Detect which cell encompasses the target text, then output its (x, y) center coordinate. 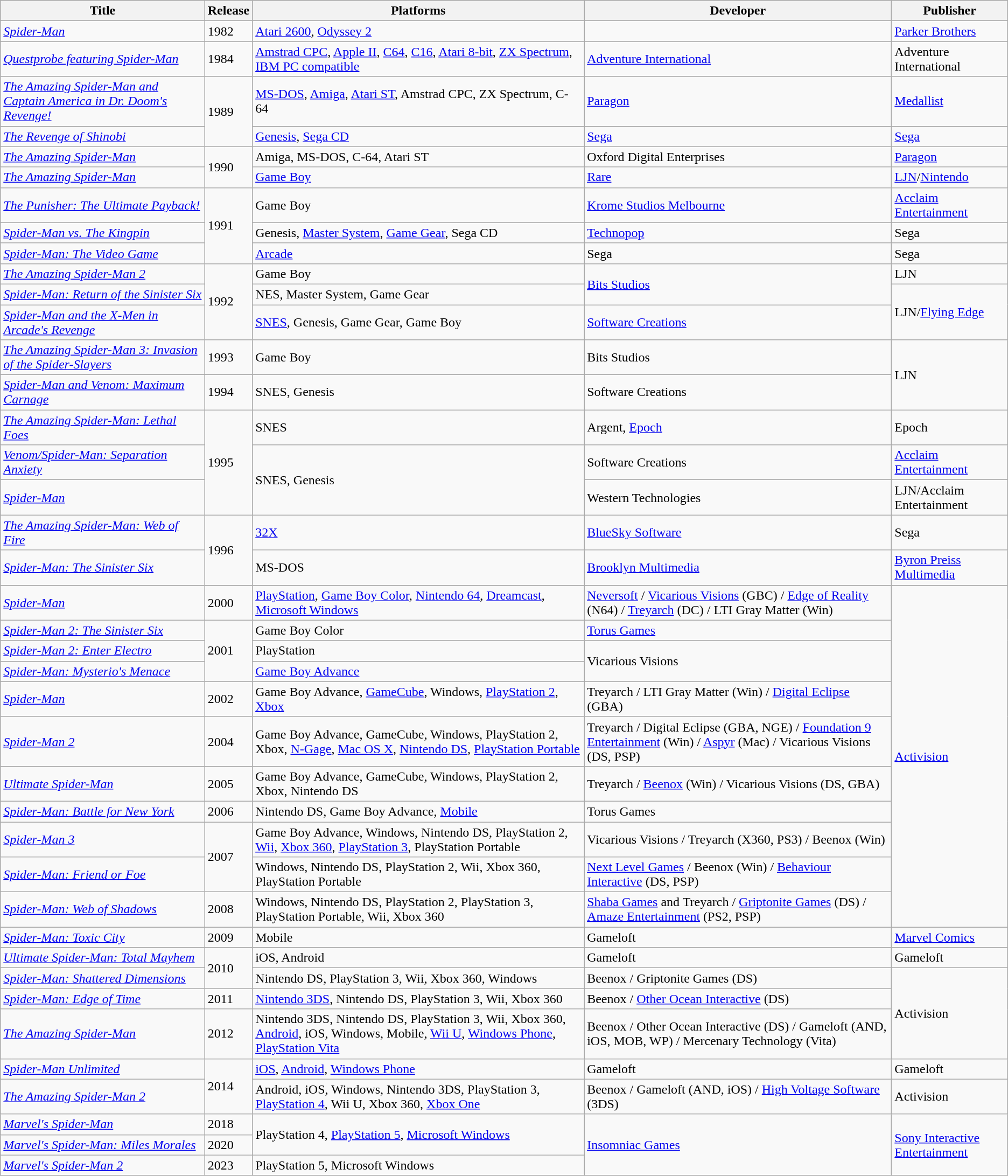
Oxford Digital Enterprises (738, 157)
Nintendo 3DS, Nintendo DS, PlayStation 3, Wii, Xbox 360, Android, iOS, Windows, Mobile, Wii U, Windows Phone, PlayStation Vita (418, 1034)
Technopop (738, 233)
Venom/Spider-Man: Separation Anxiety (103, 462)
Game Boy Advance, GameCube, Windows, PlayStation 2, Xbox, N-Gage, Mac OS X, Nintendo DS, PlayStation Portable (418, 741)
2000 (228, 602)
Spider-Man: The Sinister Six (103, 568)
Neversoft / Vicarious Visions (GBC) / Edge of Reality (N64) / Treyarch (DC) / LTI Gray Matter (Win) (738, 602)
Game Boy Advance (418, 671)
1992 (228, 302)
Spider-Man: Mysterio's Menace (103, 671)
The Amazing Spider-Man 3: Invasion of the Spider-Slayers (103, 358)
1994 (228, 392)
Mobile (418, 937)
Marvel's Spider-Man (103, 1124)
Beenox / Griptonite Games (DS) (738, 978)
2006 (228, 811)
Marvel's Spider-Man: Miles Morales (103, 1145)
Spider-Man: Shattered Dimensions (103, 978)
Windows, Nintendo DS, PlayStation 2, Wii, Xbox 360, PlayStation Portable (418, 875)
Nintendo 3DS, Nintendo DS, PlayStation 3, Wii, Xbox 360 (418, 999)
Genesis, Sega CD (418, 136)
PlayStation (418, 651)
Spider-Man: The Video Game (103, 253)
Treyarch / LTI Gray Matter (Win) / Digital Eclipse (GBA) (738, 699)
2001 (228, 651)
Genesis, Master System, Game Gear, Sega CD (418, 233)
Spider-Man and the X-Men in Arcade's Revenge (103, 322)
Release (228, 11)
NES, Master System, Game Gear (418, 294)
Platforms (418, 11)
iOS, Android (418, 958)
2004 (228, 741)
1991 (228, 225)
Marvel's Spider-Man 2 (103, 1165)
1989 (228, 112)
1996 (228, 550)
2007 (228, 857)
Spider-Man 3 (103, 839)
LJN/Acclaim Entertainment (950, 498)
Spider-Man vs. The Kingpin (103, 233)
2009 (228, 937)
2020 (228, 1145)
The Amazing Spider-Man: Web of Fire (103, 532)
Game Boy Advance, Windows, Nintendo DS, PlayStation 2, Wii, Xbox 360, PlayStation 3, PlayStation Portable (418, 839)
2008 (228, 909)
Argent, Epoch (738, 428)
2010 (228, 968)
Sony Interactive Entertainment (950, 1145)
Spider-Man: Edge of Time (103, 999)
2002 (228, 699)
Spider-Man: Friend or Foe (103, 875)
Nintendo DS, PlayStation 3, Wii, Xbox 360, Windows (418, 978)
Ultimate Spider-Man (103, 783)
Marvel Comics (950, 937)
2018 (228, 1124)
PlayStation, Game Boy Color, Nintendo 64, Dreamcast, Microsoft Windows (418, 602)
Beenox / Other Ocean Interactive (DS) / Gameloft (AND, iOS, MOB, WP) / Mercenary Technology (Vita) (738, 1034)
Spider-Man 2: Enter Electro (103, 651)
Medallist (950, 101)
Arcade (418, 253)
MS-DOS (418, 568)
Questprobe featuring Spider-Man (103, 59)
Epoch (950, 428)
Game Boy Color (418, 630)
Next Level Games / Beenox (Win) / Behaviour Interactive (DS, PSP) (738, 875)
Brooklyn Multimedia (738, 568)
PlayStation 5, Microsoft Windows (418, 1165)
2012 (228, 1034)
Ultimate Spider-Man: Total Mayhem (103, 958)
SNES, Genesis, Game Gear, Game Boy (418, 322)
Developer (738, 11)
Spider-Man 2: The Sinister Six (103, 630)
1984 (228, 59)
Spider-Man: Return of the Sinister Six (103, 294)
Byron Preiss Multimedia (950, 568)
BlueSky Software (738, 532)
1982 (228, 31)
2014 (228, 1086)
Treyarch / Digital Eclipse (GBA, NGE) / Foundation 9 Entertainment (Win) / Aspyr (Mac) / Vicarious Visions (DS, PSP) (738, 741)
32X (418, 532)
LJN/Flying Edge (950, 311)
2023 (228, 1165)
Spider-Man: Web of Shadows (103, 909)
2011 (228, 999)
1990 (228, 167)
The Amazing Spider-Man: Lethal Foes (103, 428)
Windows, Nintendo DS, PlayStation 2, PlayStation 3, PlayStation Portable, Wii, Xbox 360 (418, 909)
Beenox / Gameloft (AND, iOS) / High Voltage Software (3DS) (738, 1097)
PlayStation 4, PlayStation 5, Microsoft Windows (418, 1135)
Spider-Man: Toxic City (103, 937)
Parker Brothers (950, 31)
Spider-Man Unlimited (103, 1069)
Publisher (950, 11)
Spider-Man and Venom: Maximum Carnage (103, 392)
Beenox / Other Ocean Interactive (DS) (738, 999)
The Punisher: The Ultimate Payback! (103, 205)
Game Boy Advance, GameCube, Windows, PlayStation 2, Xbox (418, 699)
Vicarious Visions / Treyarch (X360, PS3) / Beenox (Win) (738, 839)
SNES (418, 428)
The Amazing Spider-Man and Captain America in Dr. Doom's Revenge! (103, 101)
Insomniac Games (738, 1145)
Title (103, 11)
Atari 2600, Odyssey 2 (418, 31)
The Revenge of Shinobi (103, 136)
Spider-Man 2 (103, 741)
Amstrad CPC, Apple II, C64, C16, Atari 8-bit, ZX Spectrum, IBM PC compatible (418, 59)
Rare (738, 177)
MS-DOS, Amiga, Atari ST, Amstrad CPC, ZX Spectrum, C-64 (418, 101)
Vicarious Visions (738, 661)
Spider-Man: Battle for New York (103, 811)
Game Boy Advance, GameCube, Windows, PlayStation 2, Xbox, Nintendo DS (418, 783)
Western Technologies (738, 498)
Amiga, MS-DOS, C-64, Atari ST (418, 157)
Treyarch / Beenox (Win) / Vicarious Visions (DS, GBA) (738, 783)
Nintendo DS, Game Boy Advance, Mobile (418, 811)
LJN/Nintendo (950, 177)
1995 (228, 462)
Shaba Games and Treyarch / Griptonite Games (DS) / Amaze Entertainment (PS2, PSP) (738, 909)
2005 (228, 783)
1993 (228, 358)
Krome Studios Melbourne (738, 205)
Android, iOS, Windows, Nintendo 3DS, PlayStation 3, PlayStation 4, Wii U, Xbox 360, Xbox One (418, 1097)
iOS, Android, Windows Phone (418, 1069)
